Find where the given text appears and provide that cell's center as (x, y) coordinate. 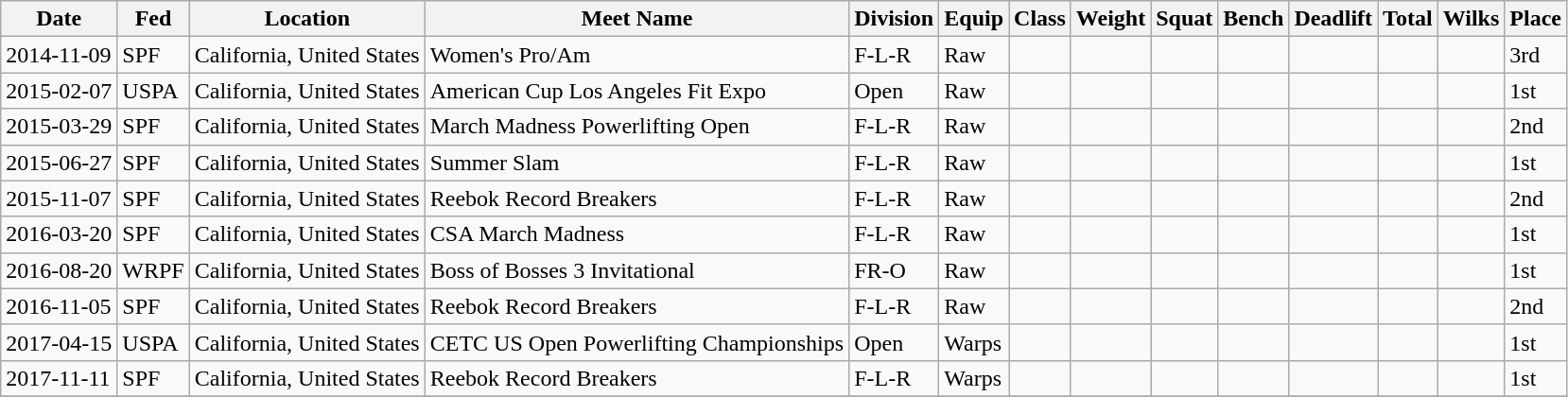
3rd (1536, 55)
2015-11-07 (59, 198)
Wilks (1472, 19)
WRPF (153, 270)
Meet Name (636, 19)
2016-03-20 (59, 234)
Class (1040, 19)
Summer Slam (636, 163)
American Cup Los Angeles Fit Expo (636, 91)
Place (1536, 19)
2016-11-05 (59, 306)
2015-02-07 (59, 91)
Equip (974, 19)
Location (306, 19)
Boss of Bosses 3 Invitational (636, 270)
2015-03-29 (59, 127)
2014-11-09 (59, 55)
Division (895, 19)
Bench (1254, 19)
Date (59, 19)
Total (1408, 19)
FR-O (895, 270)
2017-11-11 (59, 378)
Weight (1110, 19)
Women's Pro/Am (636, 55)
Squat (1184, 19)
CETC US Open Powerlifting Championships (636, 342)
2015-06-27 (59, 163)
March Madness Powerlifting Open (636, 127)
Deadlift (1333, 19)
CSA March Madness (636, 234)
2016-08-20 (59, 270)
Fed (153, 19)
2017-04-15 (59, 342)
